Detect which cell encompasses the target text, then output its (x, y) center coordinate. 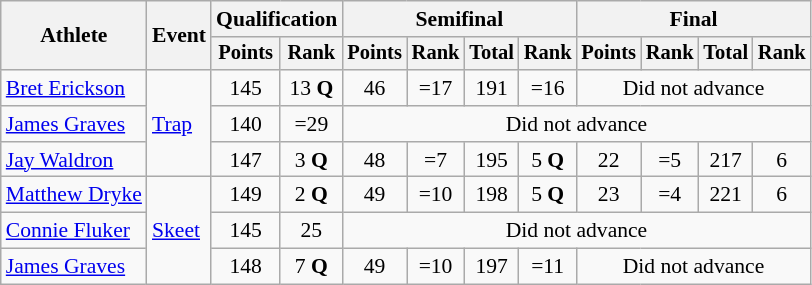
25 (311, 231)
23 (608, 195)
217 (726, 160)
198 (492, 195)
Jay Waldron (74, 160)
=17 (436, 88)
Trap (179, 124)
147 (246, 160)
Athlete (74, 36)
Skeet (179, 230)
Event (179, 36)
Connie Fluker (74, 231)
22 (608, 160)
191 (492, 88)
221 (726, 195)
=29 (311, 124)
2 Q (311, 195)
=11 (548, 267)
148 (246, 267)
46 (374, 88)
48 (374, 160)
=5 (670, 160)
Bret Erickson (74, 88)
140 (246, 124)
=7 (436, 160)
7 Q (311, 267)
195 (492, 160)
Qualification (276, 19)
Matthew Dryke (74, 195)
149 (246, 195)
Semifinal (459, 19)
3 Q (311, 160)
13 Q (311, 88)
=4 (670, 195)
Final (693, 19)
197 (492, 267)
=16 (548, 88)
